Return [x, y] of the center of cell containing provided text 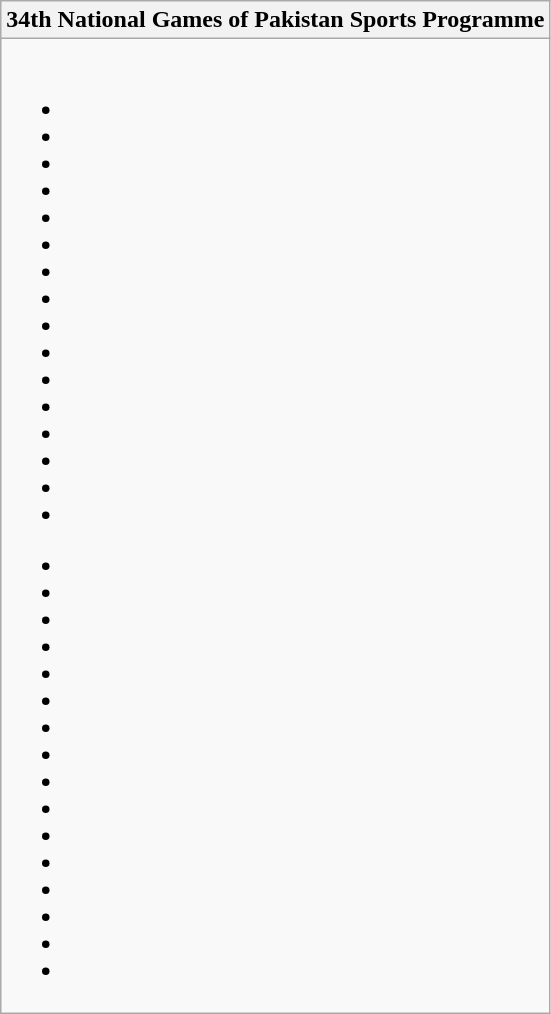
34th National Games of Pakistan Sports Programme [276, 20]
